Capture the cell that displays the provided text and extract its (X, Y) central coordinate. 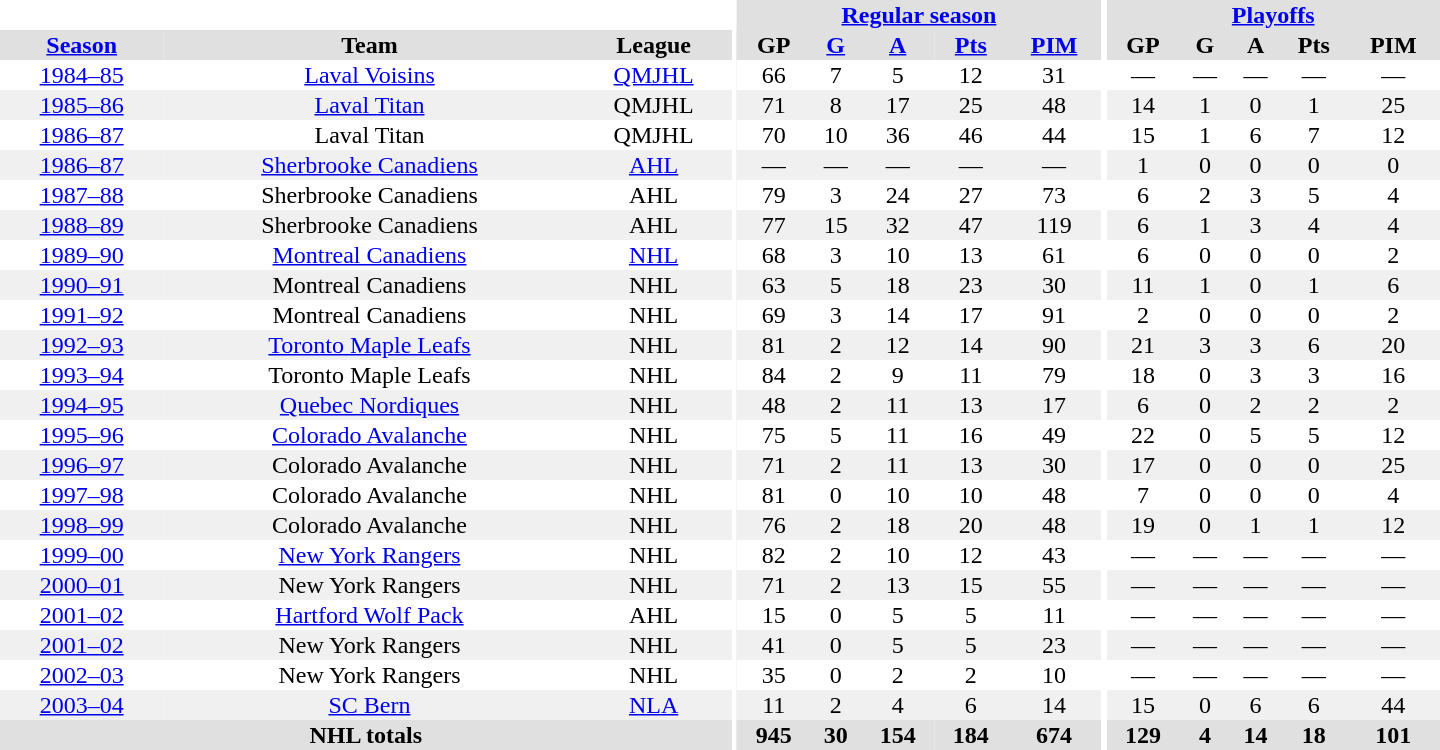
1989–90 (82, 255)
674 (1054, 735)
77 (774, 225)
24 (898, 195)
70 (774, 135)
90 (1054, 345)
47 (970, 225)
119 (1054, 225)
Quebec Nordiques (369, 405)
1999–00 (82, 555)
1988–89 (82, 225)
1994–95 (82, 405)
1991–92 (82, 315)
2002–03 (82, 675)
22 (1142, 435)
154 (898, 735)
1990–91 (82, 285)
82 (774, 555)
NLA (654, 705)
8 (836, 105)
21 (1142, 345)
1998–99 (82, 525)
63 (774, 285)
31 (1054, 75)
19 (1142, 525)
49 (1054, 435)
1984–85 (82, 75)
76 (774, 525)
129 (1142, 735)
55 (1054, 585)
32 (898, 225)
35 (774, 675)
1992–93 (82, 345)
1993–94 (82, 375)
Playoffs (1273, 15)
1995–96 (82, 435)
73 (1054, 195)
1985–86 (82, 105)
184 (970, 735)
43 (1054, 555)
Regular season (919, 15)
Hartford Wolf Pack (369, 615)
75 (774, 435)
41 (774, 645)
66 (774, 75)
1987–88 (82, 195)
2003–04 (82, 705)
84 (774, 375)
91 (1054, 315)
68 (774, 255)
945 (774, 735)
61 (1054, 255)
27 (970, 195)
SC Bern (369, 705)
2000–01 (82, 585)
36 (898, 135)
1997–98 (82, 495)
1996–97 (82, 465)
Laval Voisins (369, 75)
69 (774, 315)
46 (970, 135)
101 (1394, 735)
Season (82, 45)
9 (898, 375)
NHL totals (366, 735)
Team (369, 45)
League (654, 45)
